Detect which cell encompasses the target text, then output its (X, Y) center coordinate. 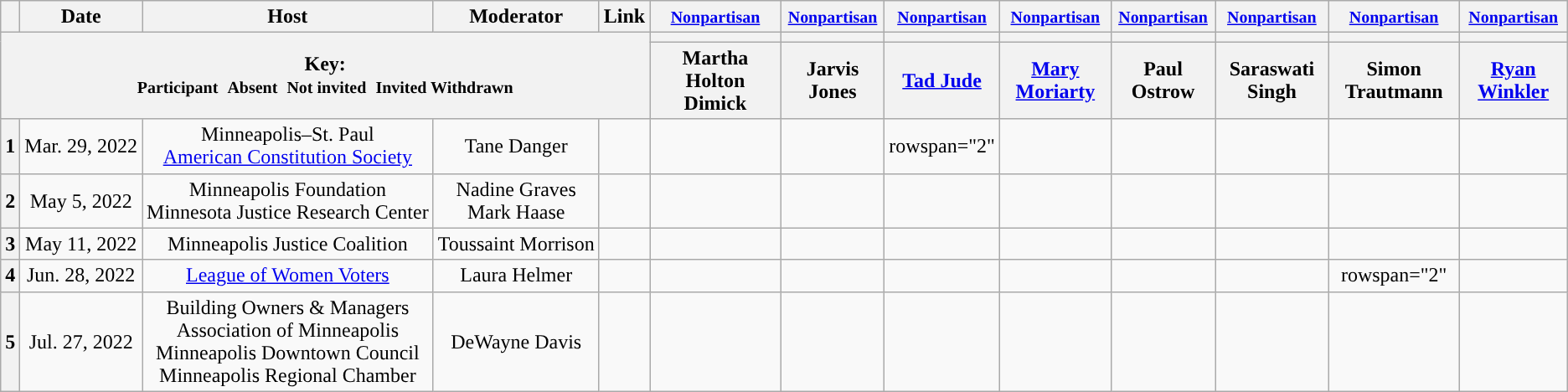
1 (10, 146)
Nadine GravesMark Haase (516, 201)
Minneapolis FoundationMinnesota Justice Research Center (288, 201)
Minneapolis–St. PaulAmerican Constitution Society (288, 146)
Tad Jude (942, 80)
Date (81, 17)
4 (10, 276)
Jul. 27, 2022 (81, 342)
Moderator (516, 17)
Building Owners & Managers Association of MinneapolisMinneapolis Downtown CouncilMinneapolis Regional Chamber (288, 342)
Minneapolis Justice Coalition (288, 244)
Paul Ostrow (1163, 80)
Jun. 28, 2022 (81, 276)
Link (624, 17)
May 11, 2022 (81, 244)
Martha Holton Dimick (715, 80)
League of Women Voters (288, 276)
Jarvis Jones (833, 80)
Key: Participant Absent Not invited Invited Withdrawn (325, 75)
Ryan Winkler (1513, 80)
DeWayne Davis (516, 342)
3 (10, 244)
5 (10, 342)
Tane Danger (516, 146)
Toussaint Morrison (516, 244)
2 (10, 201)
Laura Helmer (516, 276)
Mar. 29, 2022 (81, 146)
Mary Moriarty (1055, 80)
Host (288, 17)
May 5, 2022 (81, 201)
Saraswati Singh (1272, 80)
Simon Trautmann (1394, 80)
